Output the [X, Y] coordinate of the center of the cell containing the given text.  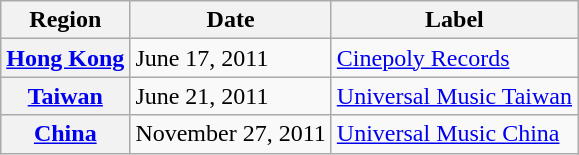
November 27, 2011 [230, 134]
Universal Music Taiwan [454, 96]
Region [66, 20]
June 21, 2011 [230, 96]
Label [454, 20]
Hong Kong [66, 58]
Taiwan [66, 96]
Date [230, 20]
June 17, 2011 [230, 58]
Cinepoly Records [454, 58]
China [66, 134]
Universal Music China [454, 134]
